Find where the given text appears and provide that cell's center as (X, Y) coordinate. 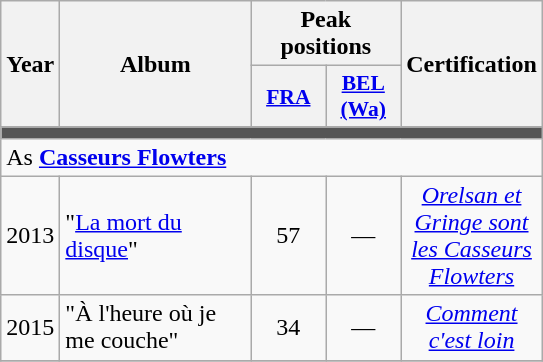
57 (288, 236)
Comment c'est loin (472, 328)
Year (30, 64)
Certification (472, 64)
FRA (288, 96)
BEL (Wa) (364, 96)
34 (288, 328)
2015 (30, 328)
As Casseurs Flowters (272, 157)
Album (156, 64)
Peak positions (326, 34)
Orelsan et Gringe sont les Casseurs Flowters (472, 236)
2013 (30, 236)
"La mort du disque" (156, 236)
"À l'heure où je me couche" (156, 328)
